For the text-containing cell, return its midpoint in (x, y) coordinate format. 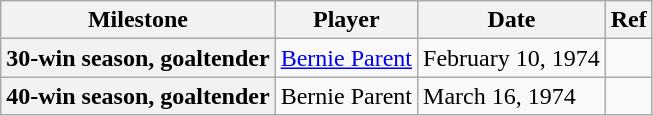
30-win season, goaltender (138, 58)
February 10, 1974 (512, 58)
Milestone (138, 20)
March 16, 1974 (512, 96)
Player (346, 20)
Date (512, 20)
Ref (628, 20)
40-win season, goaltender (138, 96)
